Extract the (x, y) coordinate from the center of the cell holding the provided text.  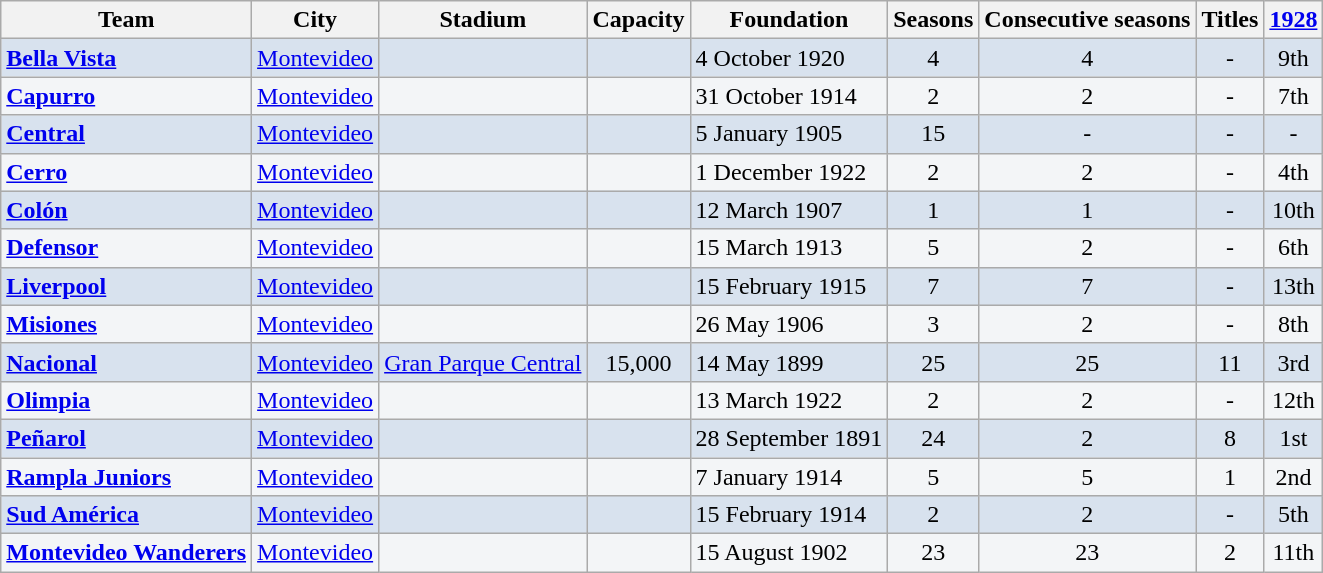
12 March 1907 (789, 210)
13th (1294, 286)
Olimpia (126, 400)
Team (126, 20)
Capacity (638, 20)
Central (126, 134)
9th (1294, 58)
11 (1230, 362)
14 May 1899 (789, 362)
7th (1294, 96)
6th (1294, 248)
3rd (1294, 362)
13 March 1922 (789, 400)
Misiones (126, 324)
24 (934, 438)
Titles (1230, 20)
Foundation (789, 20)
26 May 1906 (789, 324)
1 December 1922 (789, 172)
7 January 1914 (789, 477)
12th (1294, 400)
Liverpool (126, 286)
4th (1294, 172)
Consecutive seasons (1088, 20)
15 March 1913 (789, 248)
City (316, 20)
8 (1230, 438)
10th (1294, 210)
15 August 1902 (789, 553)
1st (1294, 438)
Peñarol (126, 438)
Bella Vista (126, 58)
4 October 1920 (789, 58)
Capurro (126, 96)
15 February 1914 (789, 515)
15,000 (638, 362)
8th (1294, 324)
Gran Parque Central (483, 362)
15 (934, 134)
5th (1294, 515)
1928 (1294, 20)
Seasons (934, 20)
Colón (126, 210)
Stadium (483, 20)
3 (934, 324)
Sud América (126, 515)
15 February 1915 (789, 286)
11th (1294, 553)
31 October 1914 (789, 96)
Rampla Juniors (126, 477)
2nd (1294, 477)
5 January 1905 (789, 134)
Defensor (126, 248)
Montevideo Wanderers (126, 553)
Nacional (126, 362)
Cerro (126, 172)
28 September 1891 (789, 438)
